Locate the cell with the specified text and output its [X, Y] center coordinate. 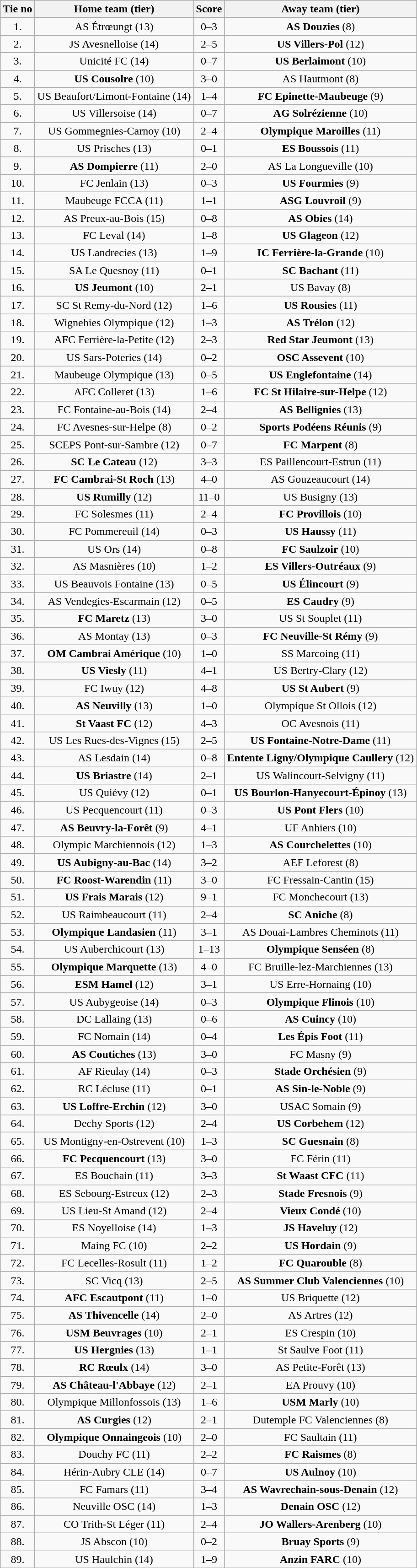
75. [17, 1315]
FC Lecelles-Rosult (11) [114, 1263]
Olympique Landasien (11) [114, 932]
US Raimbeaucourt (11) [114, 915]
Les Épis Foot (11) [321, 1036]
Olympique Senséen (8) [321, 949]
ASG Louvroil (9) [321, 200]
0–4 [209, 1036]
US Corbehem (12) [321, 1124]
24. [17, 427]
St Saulve Foot (11) [321, 1350]
AS Dompierre (11) [114, 166]
ES Caudry (9) [321, 601]
AS Hautmont (8) [321, 79]
AFC Ferrière-la-Petite (12) [114, 340]
FC Leval (14) [114, 236]
Denain OSC (12) [321, 1507]
78. [17, 1368]
US Viesly (11) [114, 671]
86. [17, 1507]
Home team (tier) [114, 9]
81. [17, 1420]
57. [17, 1002]
36. [17, 636]
Dechy Sports (12) [114, 1124]
10. [17, 183]
FC Solesmes (11) [114, 514]
SC St Remy-du-Nord (12) [114, 305]
4–8 [209, 688]
FC Masny (9) [321, 1054]
SA Le Quesnoy (11) [114, 270]
9–1 [209, 897]
US Fontaine-Notre-Dame (11) [321, 740]
14. [17, 253]
40. [17, 706]
US Busigny (13) [321, 496]
49. [17, 862]
Olympic Marchiennois (12) [114, 845]
48. [17, 845]
SC Vicq (13) [114, 1280]
US Briastre (14) [114, 776]
54. [17, 949]
55. [17, 967]
US Pecquencourt (11) [114, 810]
88. [17, 1541]
76. [17, 1333]
US Erre-Hornaing (10) [321, 984]
Tie no [17, 9]
ES Bouchain (11) [114, 1176]
Olympique St Ollois (12) [321, 706]
US Rumilly (12) [114, 496]
USM Beuvrages (10) [114, 1333]
US Aulnoy (10) [321, 1472]
47. [17, 828]
58. [17, 1019]
FC Quarouble (8) [321, 1263]
US St Souplet (11) [321, 619]
US Jeumont (10) [114, 288]
67. [17, 1176]
AS Douzies (8) [321, 27]
US Hergnies (13) [114, 1350]
SC Aniche (8) [321, 915]
Red Star Jeumont (13) [321, 340]
Bruay Sports (9) [321, 1541]
US Frais Marais (12) [114, 897]
26. [17, 462]
AFC Escautpont (11) [114, 1298]
66. [17, 1158]
Entente Ligny/Olympique Caullery (12) [321, 758]
US St Aubert (9) [321, 688]
US Briquette (12) [321, 1298]
USAC Somain (9) [321, 1106]
US Rousies (11) [321, 305]
SCEPS Pont-sur-Sambre (12) [114, 444]
AS Douai-Lambres Cheminots (11) [321, 932]
1–8 [209, 236]
US Loffre-Erchin (12) [114, 1106]
Anzin FARC (10) [321, 1559]
USM Marly (10) [321, 1402]
8. [17, 148]
AS Beuvry-la-Forêt (9) [114, 828]
FC Epinette-Maubeuge (9) [321, 96]
43. [17, 758]
AG Solrézienne (10) [321, 113]
15. [17, 270]
OC Avesnois (11) [321, 723]
AFC Colleret (13) [114, 392]
82. [17, 1437]
JO Wallers-Arenberg (10) [321, 1524]
JS Abscon (10) [114, 1541]
Maing FC (10) [114, 1245]
US Cousolre (10) [114, 79]
US Quiévy (12) [114, 793]
45. [17, 793]
FC Raismes (8) [321, 1455]
AS Artres (12) [321, 1315]
AS Château-l'Abbaye (12) [114, 1385]
FC Fressain-Cantin (15) [321, 880]
1. [17, 27]
US Villers-Pol (12) [321, 44]
US Aubigny-au-Bac (14) [114, 862]
FC Bruille-lez-Marchiennes (13) [321, 967]
US Beauvois Fontaine (13) [114, 584]
US Bourlon-Hanyecourt-Épinoy (13) [321, 793]
AS Neuvilly (13) [114, 706]
32. [17, 566]
Vieux Condé (10) [321, 1211]
11–0 [209, 496]
FC Jenlain (13) [114, 183]
29. [17, 514]
25. [17, 444]
US Prisches (13) [114, 148]
Unicité FC (14) [114, 61]
US Bertry-Clary (12) [321, 671]
AS Obies (14) [321, 218]
84. [17, 1472]
Hérin-Aubry CLE (14) [114, 1472]
35. [17, 619]
3. [17, 61]
FC Famars (11) [114, 1489]
87. [17, 1524]
89. [17, 1559]
ES Noyelloise (14) [114, 1228]
FC Roost-Warendin (11) [114, 880]
CO Trith-St Léger (11) [114, 1524]
US Villersoise (14) [114, 113]
St Waast CFC (11) [321, 1176]
ES Villers-Outréaux (9) [321, 566]
FC Marpent (8) [321, 444]
US Berlaimont (10) [321, 61]
AS Étrœungt (13) [114, 27]
3–4 [209, 1489]
7. [17, 131]
59. [17, 1036]
AS Coutiches (13) [114, 1054]
AS Bellignies (13) [321, 410]
Olympique Maroilles (11) [321, 131]
FC Pecquencourt (13) [114, 1158]
AS Gouzeaucourt (14) [321, 479]
2. [17, 44]
37. [17, 653]
69. [17, 1211]
SS Marcoing (11) [321, 653]
US Englefontaine (14) [321, 375]
JS Avesnelloise (14) [114, 44]
53. [17, 932]
US Sars-Poteries (14) [114, 357]
Olympique Millonfossois (13) [114, 1402]
Neuville OSC (14) [114, 1507]
65. [17, 1141]
Dutemple FC Valenciennes (8) [321, 1420]
46. [17, 810]
FC Férin (11) [321, 1158]
ESM Hamel (12) [114, 984]
AS Montay (13) [114, 636]
US Landrecies (13) [114, 253]
5. [17, 96]
US Lieu-St Amand (12) [114, 1211]
13. [17, 236]
FC Pommereuil (14) [114, 532]
St Vaast FC (12) [114, 723]
21. [17, 375]
74. [17, 1298]
AS Thivencelle (14) [114, 1315]
AS Masnières (10) [114, 566]
FC Nomain (14) [114, 1036]
Wignehies Olympique (12) [114, 323]
31. [17, 549]
US Bavay (8) [321, 288]
ES Paillencourt-Estrun (11) [321, 462]
9. [17, 166]
30. [17, 532]
US Ors (14) [114, 549]
AS Preux-au-Bois (15) [114, 218]
61. [17, 1072]
Score [209, 9]
4. [17, 79]
ES Boussois (11) [321, 148]
AS La Longueville (10) [321, 166]
85. [17, 1489]
39. [17, 688]
79. [17, 1385]
US Haussy (11) [321, 532]
AS Vendegies-Escarmain (12) [114, 601]
22. [17, 392]
AS Cuincy (10) [321, 1019]
0–6 [209, 1019]
1–4 [209, 96]
80. [17, 1402]
AS Summer Club Valenciennes (10) [321, 1280]
FC Maretz (13) [114, 619]
68. [17, 1193]
42. [17, 740]
FC Fontaine-au-Bois (14) [114, 410]
DC Lallaing (13) [114, 1019]
AS Petite-Forêt (13) [321, 1368]
Sports Podéens Réunis (9) [321, 427]
18. [17, 323]
AS Sin-le-Noble (9) [321, 1089]
ES Crespin (10) [321, 1333]
IC Ferrière-la-Grande (10) [321, 253]
Stade Fresnois (9) [321, 1193]
AF Rieulay (14) [114, 1072]
11. [17, 200]
33. [17, 584]
52. [17, 915]
Douchy FC (11) [114, 1455]
ES Sebourg-Estreux (12) [114, 1193]
44. [17, 776]
US Élincourt (9) [321, 584]
1–13 [209, 949]
41. [17, 723]
51. [17, 897]
3–2 [209, 862]
Olympique Flinois (10) [321, 1002]
FC St Hilaire-sur-Helpe (12) [321, 392]
SC Guesnain (8) [321, 1141]
US Auberchicourt (13) [114, 949]
AS Wavrechain-sous-Denain (12) [321, 1489]
56. [17, 984]
63. [17, 1106]
FC Saulzoir (10) [321, 549]
US Hordain (9) [321, 1245]
Maubeuge Olympique (13) [114, 375]
US Les Rues-des-Vignes (15) [114, 740]
Stade Orchésien (9) [321, 1072]
Away team (tier) [321, 9]
27. [17, 479]
AS Courchelettes (10) [321, 845]
4–3 [209, 723]
US Beaufort/Limont-Fontaine (14) [114, 96]
FC Neuville-St Rémy (9) [321, 636]
FC Provillois (10) [321, 514]
12. [17, 218]
17. [17, 305]
70. [17, 1228]
83. [17, 1455]
FC Iwuy (12) [114, 688]
16. [17, 288]
US Fourmies (9) [321, 183]
64. [17, 1124]
62. [17, 1089]
US Walincourt-Selvigny (11) [321, 776]
FC Avesnes-sur-Helpe (8) [114, 427]
Maubeuge FCCA (11) [114, 200]
EA Prouvy (10) [321, 1385]
OSC Assevent (10) [321, 357]
US Gommegnies-Carnoy (10) [114, 131]
FC Saultain (11) [321, 1437]
23. [17, 410]
50. [17, 880]
US Haulchin (14) [114, 1559]
US Aubygeoise (14) [114, 1002]
77. [17, 1350]
US Montigny-en-Ostrevent (10) [114, 1141]
OM Cambrai Amérique (10) [114, 653]
US Pont Flers (10) [321, 810]
71. [17, 1245]
US Glageon (12) [321, 236]
AS Curgies (12) [114, 1420]
20. [17, 357]
FC Cambrai-St Roch (13) [114, 479]
38. [17, 671]
AS Trélon (12) [321, 323]
Olympique Onnaingeois (10) [114, 1437]
RC Lécluse (11) [114, 1089]
AS Lesdain (14) [114, 758]
60. [17, 1054]
SC Bachant (11) [321, 270]
6. [17, 113]
AEF Leforest (8) [321, 862]
72. [17, 1263]
73. [17, 1280]
34. [17, 601]
JS Haveluy (12) [321, 1228]
UF Anhiers (10) [321, 828]
RC Rœulx (14) [114, 1368]
FC Monchecourt (13) [321, 897]
28. [17, 496]
SC Le Cateau (12) [114, 462]
Olympique Marquette (13) [114, 967]
19. [17, 340]
